Return the (x, y) coordinate for the center point of the cell that contains the specified text.  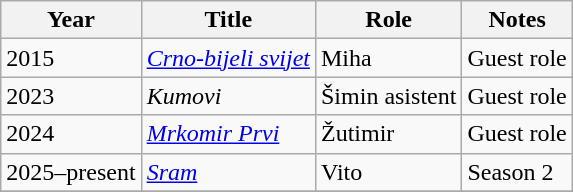
Kumovi (228, 96)
Year (71, 20)
Šimin asistent (388, 96)
2025–present (71, 172)
Mrkomir Prvi (228, 134)
Miha (388, 58)
2015 (71, 58)
2023 (71, 96)
2024 (71, 134)
Notes (517, 20)
Žutimir (388, 134)
Vito (388, 172)
Role (388, 20)
Season 2 (517, 172)
Title (228, 20)
Crno-bijeli svijet (228, 58)
Sram (228, 172)
